Locate the cell with the specified text and output its [x, y] center coordinate. 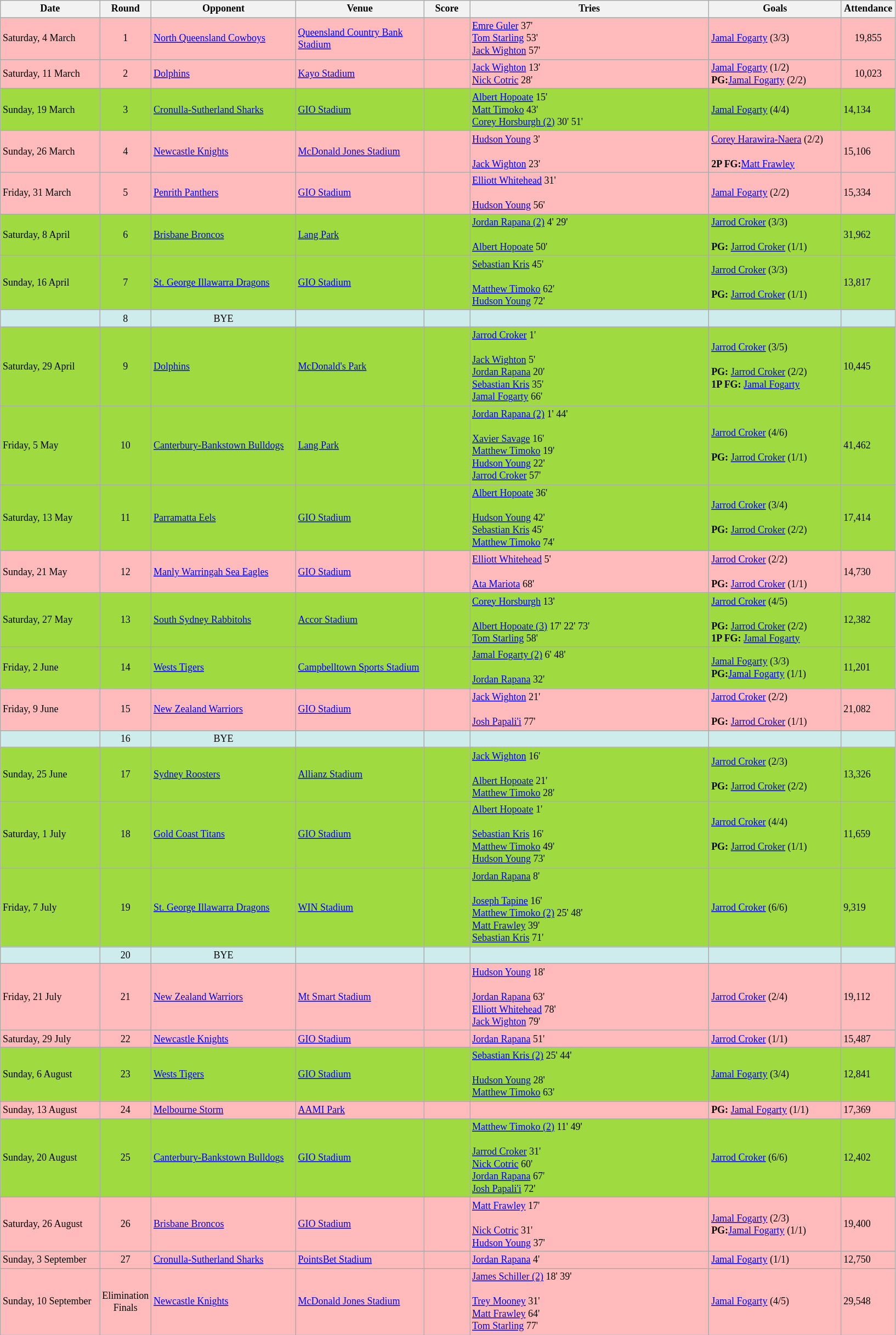
Sunday, 6 August [50, 1075]
Accor Stadium [360, 620]
16 [126, 739]
Elliott Whitehead 31'Hudson Young 56' [589, 193]
13,326 [869, 774]
5 [126, 193]
Sunday, 16 April [50, 283]
Jordan Rapana (2) 1' 44'Xavier Savage 16' Matthew Timoko 19' Hudson Young 22' Jarrod Croker 57' [589, 445]
Jamal Fogarty (2/3) PG:Jamal Fogarty (1/1) [775, 1225]
11 [126, 518]
Queensland Country Bank Stadium [360, 38]
10,023 [869, 74]
Hudson Young 18'Jordan Rapana 63' Elliott Whitehead 78' Jack Wighton 79' [589, 997]
10 [126, 445]
19 [126, 907]
Jordan Rapana 4' [589, 1260]
14 [126, 668]
31,962 [869, 235]
15,106 [869, 151]
17 [126, 774]
Sebastian Kris 45'Matthew Timoko 62' Hudson Young 72' [589, 283]
Albert Hopoate 15'Matt Timoko 43'Corey Horsburgh (2) 30' 51' [589, 110]
Elimination Finals [126, 1302]
Saturday, 11 March [50, 74]
Jack Wighton 21'Josh Papali'i 77' [589, 709]
Elliott Whitehead 5'Ata Mariota 68' [589, 572]
Round [126, 9]
14,134 [869, 110]
Sunday, 20 August [50, 1158]
4 [126, 151]
Jamal Fogarty (3/3) [775, 38]
15,487 [869, 1038]
PointsBet Stadium [360, 1260]
Albert Hopoate 1'Sebastian Kris 16' Matthew Timoko 49' Hudson Young 73' [589, 834]
Jack Wighton 13'Nick Cotric 28' [589, 74]
Saturday, 13 May [50, 518]
PG: Jamal Fogarty (1/1) [775, 1110]
19,112 [869, 997]
Kayo Stadium [360, 74]
Corey Horsburgh 13'Albert Hopoate (3) 17' 22' 73' Tom Starling 58' [589, 620]
15,334 [869, 193]
11,659 [869, 834]
McDonald's Park [360, 366]
Sydney Roosters [224, 774]
Jordan Rapana 8'Joseph Tapine 16' Matthew Timoko (2) 25' 48' Matt Frawley 39' Sebastian Kris 71' [589, 907]
Jarrod Croker (1/1) [775, 1038]
Jamal Fogarty (3/4) [775, 1075]
Corey Harawira-Naera (2/2)2P FG:Matt Frawley [775, 151]
17,369 [869, 1110]
13,817 [869, 283]
North Queensland Cowboys [224, 38]
Jamal Fogarty (4/4) [775, 110]
Jordan Rapana (2) 4' 29'Albert Hopoate 50' [589, 235]
Date [50, 9]
Jarrod Croker (3/4)PG: Jarrod Croker (2/2) [775, 518]
Jarrod Croker (2/3)PG: Jarrod Croker (2/2) [775, 774]
12 [126, 572]
Campbelltown Sports Stadium [360, 668]
17,414 [869, 518]
2 [126, 74]
21,082 [869, 709]
25 [126, 1158]
12,841 [869, 1075]
Emre Guler 37' Tom Starling 53' Jack Wighton 57' [589, 38]
Friday, 7 July [50, 907]
19,855 [869, 38]
Matthew Timoko (2) 11' 49'Jarrod Croker 31' Nick Cotric 60' Jordan Rapana 67' Josh Papali'i 72' [589, 1158]
Venue [360, 9]
Score [447, 9]
15 [126, 709]
26 [126, 1225]
Sunday, 3 September [50, 1260]
Jamal Fogarty (1/2) PG:Jamal Fogarty (2/2) [775, 74]
22 [126, 1038]
Jamal Fogarty (2/2) [775, 193]
Saturday, 4 March [50, 38]
3 [126, 110]
Opponent [224, 9]
21 [126, 997]
Sunday, 25 June [50, 774]
Saturday, 27 May [50, 620]
Hudson Young 3'Jack Wighton 23' [589, 151]
20 [126, 955]
Friday, 5 May [50, 445]
Sunday, 19 March [50, 110]
6 [126, 235]
23 [126, 1075]
1 [126, 38]
29,548 [869, 1302]
12,750 [869, 1260]
Jarrod Croker (3/5)PG: Jarrod Croker (2/2) 1P FG: Jamal Fogarty [775, 366]
Mt Smart Stadium [360, 997]
9,319 [869, 907]
Attendance [869, 9]
Albert Hopoate 36'Hudson Young 42' Sebastian Kris 45' Matthew Timoko 74' [589, 518]
Sunday, 26 March [50, 151]
27 [126, 1260]
Gold Coast Titans [224, 834]
Jack Wighton 16'Albert Hopoate 21' Matthew Timoko 28' [589, 774]
Sunday, 13 August [50, 1110]
Jamal Fogarty (2) 6' 48'Jordan Rapana 32' [589, 668]
Jamal Fogarty (4/5) [775, 1302]
Jamal Fogarty (3/3) PG:Jamal Fogarty (1/1) [775, 668]
Allianz Stadium [360, 774]
19,400 [869, 1225]
Manly Warringah Sea Eagles [224, 572]
18 [126, 834]
10,445 [869, 366]
8 [126, 318]
13 [126, 620]
Saturday, 8 April [50, 235]
Saturday, 29 April [50, 366]
Jarrod Croker (4/6)PG: Jarrod Croker (1/1) [775, 445]
12,382 [869, 620]
9 [126, 366]
Sunday, 21 May [50, 572]
Saturday, 1 July [50, 834]
11,201 [869, 668]
Jarrod Croker (2/4) [775, 997]
Friday, 2 June [50, 668]
Friday, 31 March [50, 193]
Tries [589, 9]
Jarrod Croker (4/4)PG: Jarrod Croker (1/1) [775, 834]
AAMI Park [360, 1110]
Parramatta Eels [224, 518]
Jarrod Croker (4/5)PG: Jarrod Croker (2/2) 1P FG: Jamal Fogarty [775, 620]
Melbourne Storm [224, 1110]
Saturday, 29 July [50, 1038]
South Sydney Rabbitohs [224, 620]
Penrith Panthers [224, 193]
Sunday, 10 September [50, 1302]
Saturday, 26 August [50, 1225]
Friday, 21 July [50, 997]
Jamal Fogarty (1/1) [775, 1260]
Goals [775, 9]
14,730 [869, 572]
12,402 [869, 1158]
24 [126, 1110]
41,462 [869, 445]
Jordan Rapana 51' [589, 1038]
Sebastian Kris (2) 25' 44'Hudson Young 28' Matthew Timoko 63' [589, 1075]
Jarrod Croker 1'Jack Wighton 5' Jordan Rapana 20' Sebastian Kris 35' Jamal Fogarty 66' [589, 366]
WIN Stadium [360, 907]
7 [126, 283]
Friday, 9 June [50, 709]
Matt Frawley 17'Nick Cotric 31' Hudson Young 37' [589, 1225]
James Schiller (2) 18' 39'Trey Mooney 31' Matt Frawley 64' Tom Starling 77' [589, 1302]
